Identify which cell holds the provided text, then report its [x, y] central coordinate. 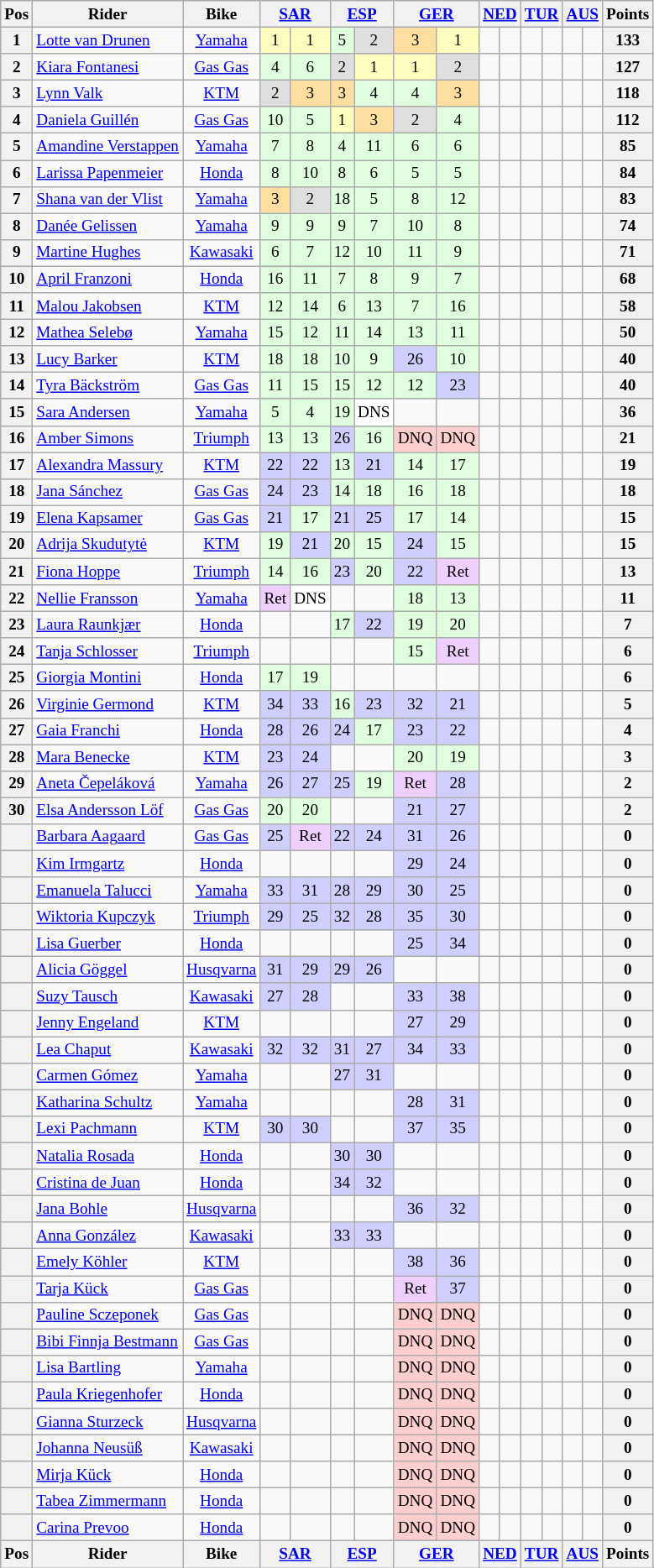
Paula Kriegenhofer [107, 1395]
Natalia Rosada [107, 1156]
Tabea Zimmermann [107, 1501]
Emanuela Talucci [107, 891]
Katharina Schultz [107, 1103]
Tyra Bäckström [107, 386]
Alexandra Massury [107, 465]
Fiona Hoppe [107, 572]
50 [628, 332]
Laura Raunkjær [107, 625]
April Franzoni [107, 280]
Adrija Skudutytė [107, 545]
Tarja Kück [107, 1288]
Giorgia Montini [107, 678]
Danée Gelissen [107, 227]
Mathea Selebø [107, 332]
74 [628, 227]
Jenny Engeland [107, 1023]
84 [628, 173]
Aneta Čepeláková [107, 784]
118 [628, 93]
Daniela Guillén [107, 120]
Carina Prevoo [107, 1528]
Lisa Guerber [107, 943]
Anna González [107, 1236]
68 [628, 280]
85 [628, 147]
Emely Köhler [107, 1262]
Jana Sánchez [107, 492]
Tanja Schlosser [107, 651]
Shana van der Vlist [107, 200]
Jana Bohle [107, 1209]
Amandine Verstappen [107, 147]
Alicia Göggel [107, 970]
Malou Jakobsen [107, 306]
Pauline Sczeponek [107, 1315]
Johanna Neusüß [107, 1448]
Martine Hughes [107, 253]
Nellie Fransson [107, 598]
Virginie Germond [107, 704]
Bibi Finnja Bestmann [107, 1342]
Gianna Sturzeck [107, 1422]
Gaia Franchi [107, 731]
Lexi Pachmann [107, 1129]
Amber Simons [107, 439]
Elena Kapsamer [107, 519]
Lotte van Drunen [107, 40]
83 [628, 200]
Mirja Kück [107, 1475]
71 [628, 253]
Elsa Andersson Löf [107, 811]
112 [628, 120]
Lea Chaput [107, 1050]
Wiktoria Kupczyk [107, 917]
Lynn Valk [107, 93]
Lisa Bartling [107, 1368]
Lucy Barker [107, 359]
Mara Benecke [107, 757]
Carmen Gómez [107, 1076]
Sara Andersen [107, 412]
Suzy Tausch [107, 996]
Cristina de Juan [107, 1183]
133 [628, 40]
Kiara Fontanesi [107, 67]
58 [628, 306]
Kim Irmgartz [107, 864]
127 [628, 67]
Larissa Papenmeier [107, 173]
Barbara Aagaard [107, 837]
